For the text-containing cell, return its midpoint in [X, Y] coordinate format. 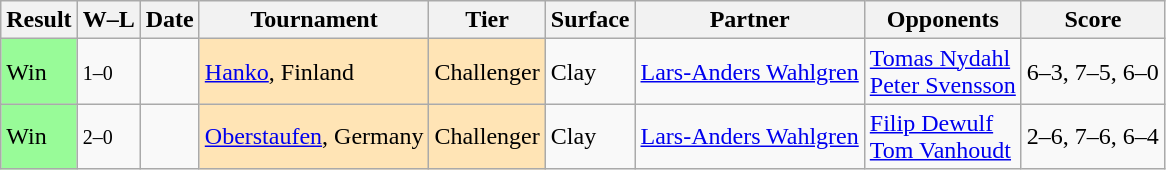
W–L [108, 20]
Oberstaufen, Germany [314, 136]
Score [1092, 20]
6–3, 7–5, 6–0 [1092, 72]
Filip Dewulf Tom Vanhoudt [942, 136]
Tournament [314, 20]
Tier [487, 20]
Result [39, 20]
1–0 [108, 72]
Partner [750, 20]
2–6, 7–6, 6–4 [1092, 136]
Surface [590, 20]
Date [170, 20]
2–0 [108, 136]
Opponents [942, 20]
Hanko, Finland [314, 72]
Tomas Nydahl Peter Svensson [942, 72]
